Capture the cell that displays the provided text and extract its (X, Y) central coordinate. 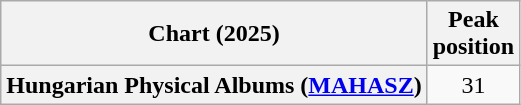
Chart (2025) (214, 34)
31 (473, 85)
Peakposition (473, 34)
Hungarian Physical Albums (MAHASZ) (214, 85)
